Detect which cell encompasses the target text, then output its [X, Y] center coordinate. 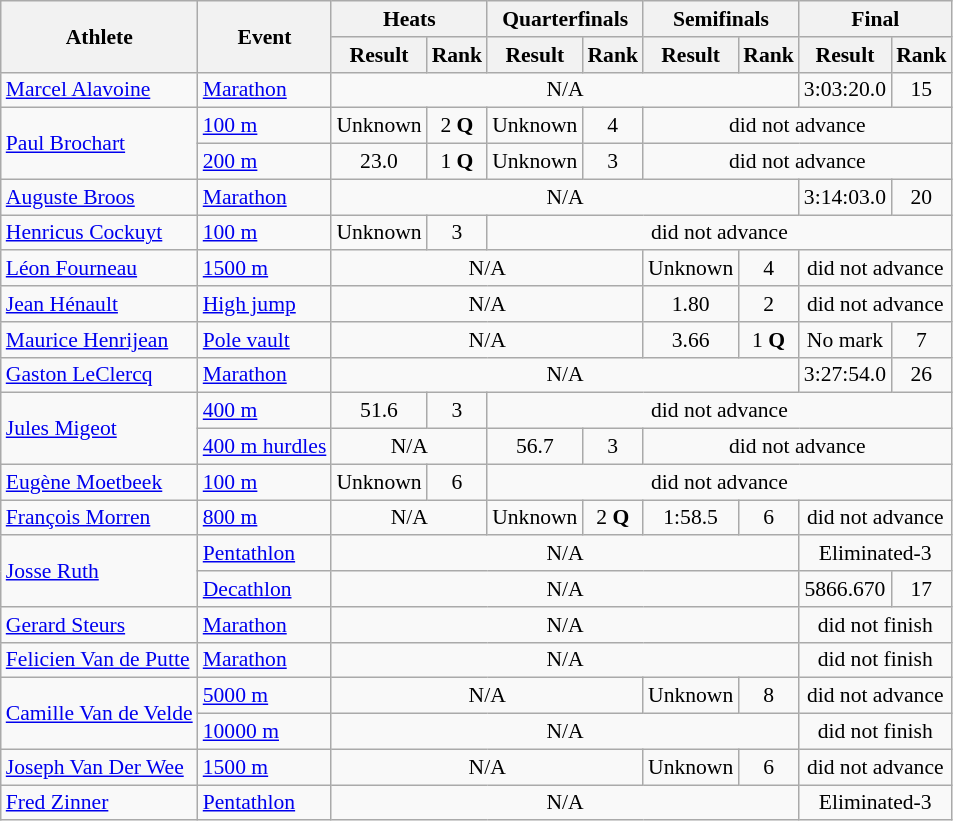
Eugène Moetbeek [100, 482]
2 [768, 304]
7 [922, 340]
15 [922, 90]
200 m [265, 162]
23.0 [378, 162]
8 [768, 696]
Maurice Henrijean [100, 340]
Marcel Alavoine [100, 90]
Camille Van de Velde [100, 714]
Felicien Van de Putte [100, 660]
Heats [409, 19]
Paul Brochart [100, 144]
Gerard Steurs [100, 625]
Jules Migeot [100, 428]
Gaston LeClercq [100, 375]
Semifinals [721, 19]
51.6 [378, 411]
Final [876, 19]
Henricus Cockuyt [100, 233]
Jean Hénault [100, 304]
10000 m [265, 732]
Athlete [100, 36]
3:03:20.0 [845, 90]
Quarterfinals [565, 19]
26 [922, 375]
3.66 [690, 340]
17 [922, 589]
400 m hurdles [265, 447]
Pole vault [265, 340]
Josse Ruth [100, 572]
800 m [265, 518]
5866.670 [845, 589]
Decathlon [265, 589]
1.80 [690, 304]
400 m [265, 411]
3:14:03.0 [845, 197]
No mark [845, 340]
Auguste Broos [100, 197]
High jump [265, 304]
Joseph Van Der Wee [100, 767]
3:27:54.0 [845, 375]
56.7 [534, 447]
François Morren [100, 518]
20 [922, 197]
Fred Zinner [100, 803]
Léon Fourneau [100, 269]
Event [265, 36]
5000 m [265, 696]
1:58.5 [690, 518]
